Provide the (x, y) coordinate of the cell's center where the given text is located.  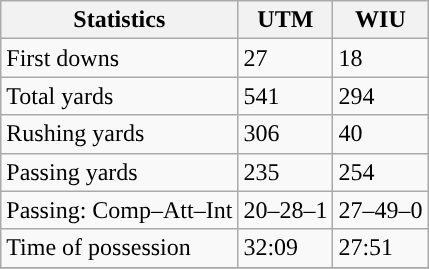
27 (286, 58)
20–28–1 (286, 210)
306 (286, 134)
27–49–0 (380, 210)
27:51 (380, 248)
UTM (286, 20)
40 (380, 134)
Passing yards (120, 172)
Time of possession (120, 248)
Statistics (120, 20)
254 (380, 172)
Rushing yards (120, 134)
32:09 (286, 248)
Passing: Comp–Att–Int (120, 210)
First downs (120, 58)
18 (380, 58)
Total yards (120, 96)
WIU (380, 20)
294 (380, 96)
541 (286, 96)
235 (286, 172)
